Return the [X, Y] coordinate for the center point of the cell that contains the specified text.  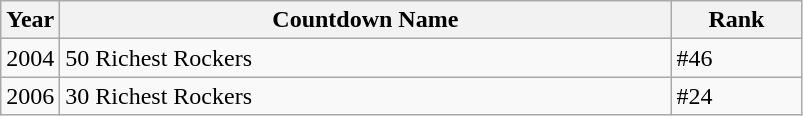
2006 [30, 96]
Year [30, 20]
Rank [736, 20]
#24 [736, 96]
Countdown Name [366, 20]
30 Richest Rockers [366, 96]
50 Richest Rockers [366, 58]
2004 [30, 58]
#46 [736, 58]
